Determine the (x, y) coordinate at the center of the cell enclosing the given text.  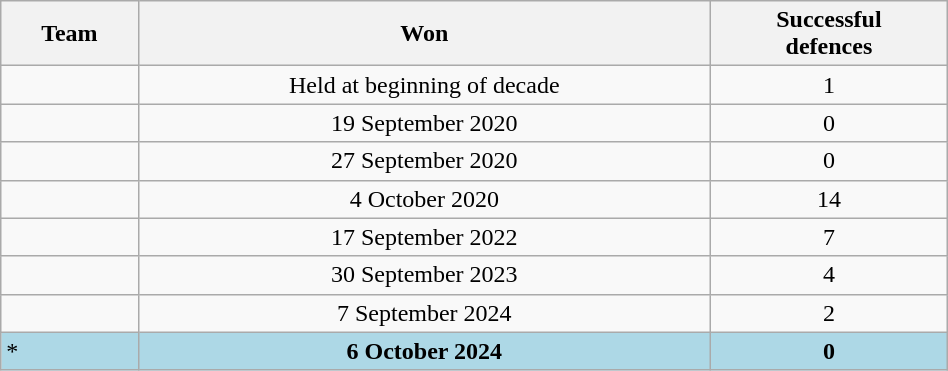
17 September 2022 (424, 237)
Won (424, 34)
2 (830, 313)
19 September 2020 (424, 123)
Team (70, 34)
14 (830, 199)
6 October 2024 (424, 351)
* (70, 351)
7 September 2024 (424, 313)
4 (830, 275)
Held at beginning of decade (424, 85)
Successfuldefences (830, 34)
4 October 2020 (424, 199)
7 (830, 237)
27 September 2020 (424, 161)
30 September 2023 (424, 275)
1 (830, 85)
